Scan for the cell matching the given text and deliver its [x, y] coordinate at center. 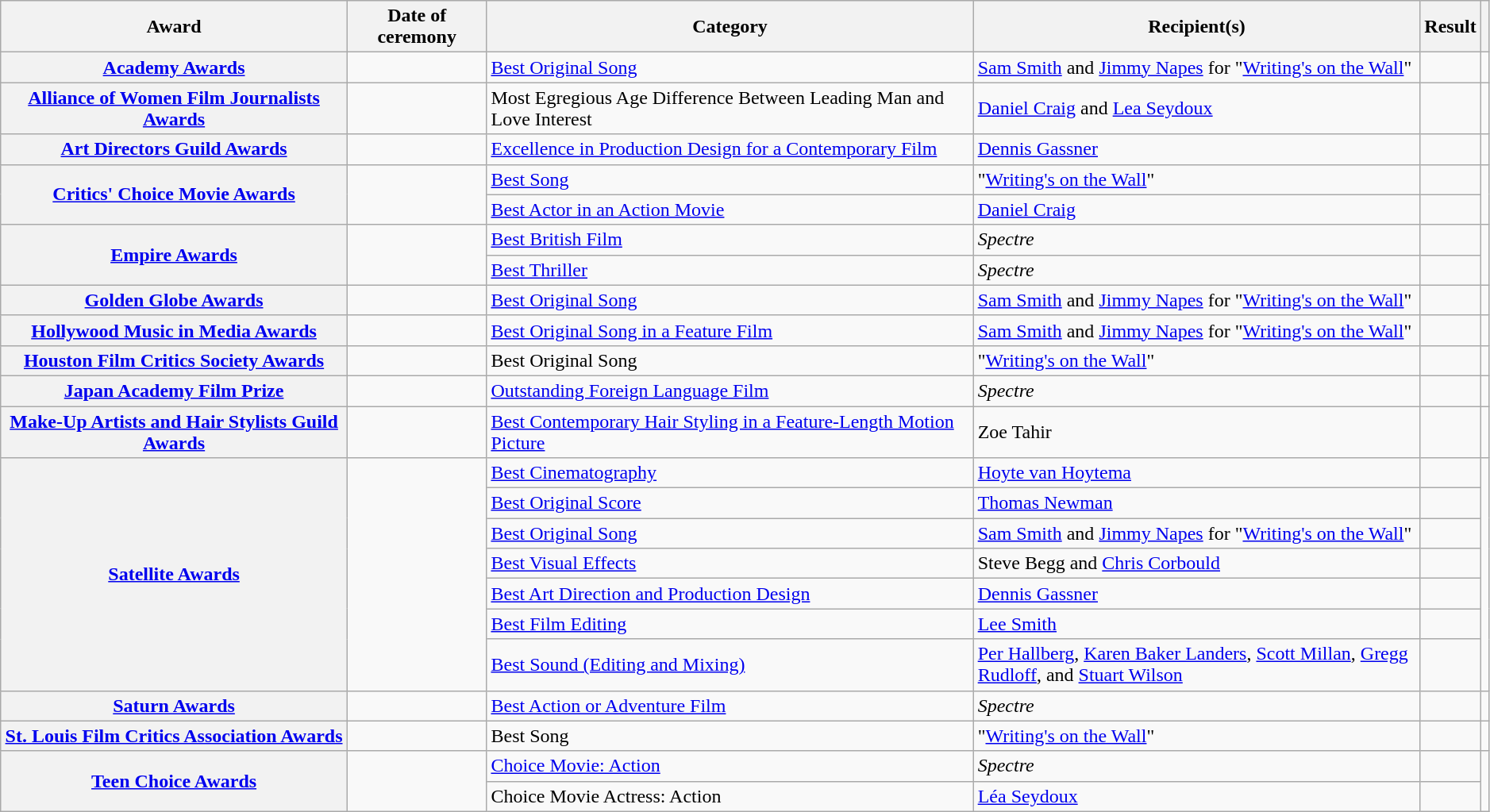
Best Film Editing [730, 624]
Steve Begg and Chris Corbould [1197, 564]
Best Contemporary Hair Styling in a Feature-Length Motion Picture [730, 432]
Outstanding Foreign Language Film [730, 391]
Best Original Song in a Feature Film [730, 330]
Best Visual Effects [730, 564]
Houston Film Critics Society Awards [175, 360]
Best Sound (Editing and Mixing) [730, 665]
Category [730, 27]
Teen Choice Awards [175, 781]
Recipient(s) [1197, 27]
Best Cinematography [730, 473]
Critics' Choice Movie Awards [175, 194]
Date of ceremony [417, 27]
Academy Awards [175, 67]
Award [175, 27]
Most Egregious Age Difference Between Leading Man and Love Interest [730, 108]
Excellence in Production Design for a Contemporary Film [730, 149]
Daniel Craig and Lea Seydoux [1197, 108]
Best Thriller [730, 270]
Daniel Craig [1197, 210]
Make-Up Artists and Hair Stylists Guild Awards [175, 432]
Hoyte van Hoytema [1197, 473]
Best Original Score [730, 503]
St. Louis Film Critics Association Awards [175, 736]
Japan Academy Film Prize [175, 391]
Choice Movie: Action [730, 766]
Art Directors Guild Awards [175, 149]
Empire Awards [175, 255]
Golden Globe Awards [175, 300]
Choice Movie Actress: Action [730, 796]
Satellite Awards [175, 575]
Léa Seydoux [1197, 796]
Best Art Direction and Production Design [730, 594]
Result [1450, 27]
Alliance of Women Film Journalists Awards [175, 108]
Best British Film [730, 240]
Thomas Newman [1197, 503]
Best Actor in an Action Movie [730, 210]
Hollywood Music in Media Awards [175, 330]
Lee Smith [1197, 624]
Best Action or Adventure Film [730, 706]
Saturn Awards [175, 706]
Zoe Tahir [1197, 432]
Per Hallberg, Karen Baker Landers, Scott Millan, Gregg Rudloff, and Stuart Wilson [1197, 665]
